Provide the (x, y) coordinate of the cell's center where the given text is located.  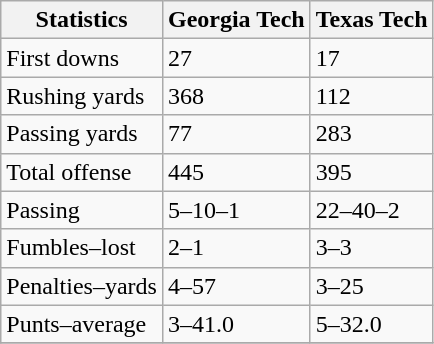
17 (372, 58)
5–10–1 (236, 210)
3–41.0 (236, 324)
395 (372, 172)
22–40–2 (372, 210)
Penalties–yards (82, 286)
77 (236, 134)
4–57 (236, 286)
5–32.0 (372, 324)
445 (236, 172)
3–3 (372, 248)
Georgia Tech (236, 20)
Texas Tech (372, 20)
112 (372, 96)
368 (236, 96)
27 (236, 58)
283 (372, 134)
Rushing yards (82, 96)
First downs (82, 58)
3–25 (372, 286)
Passing (82, 210)
2–1 (236, 248)
Fumbles–lost (82, 248)
Punts–average (82, 324)
Total offense (82, 172)
Passing yards (82, 134)
Statistics (82, 20)
